Provide the [x, y] coordinate of the cell's center where the given text is located.  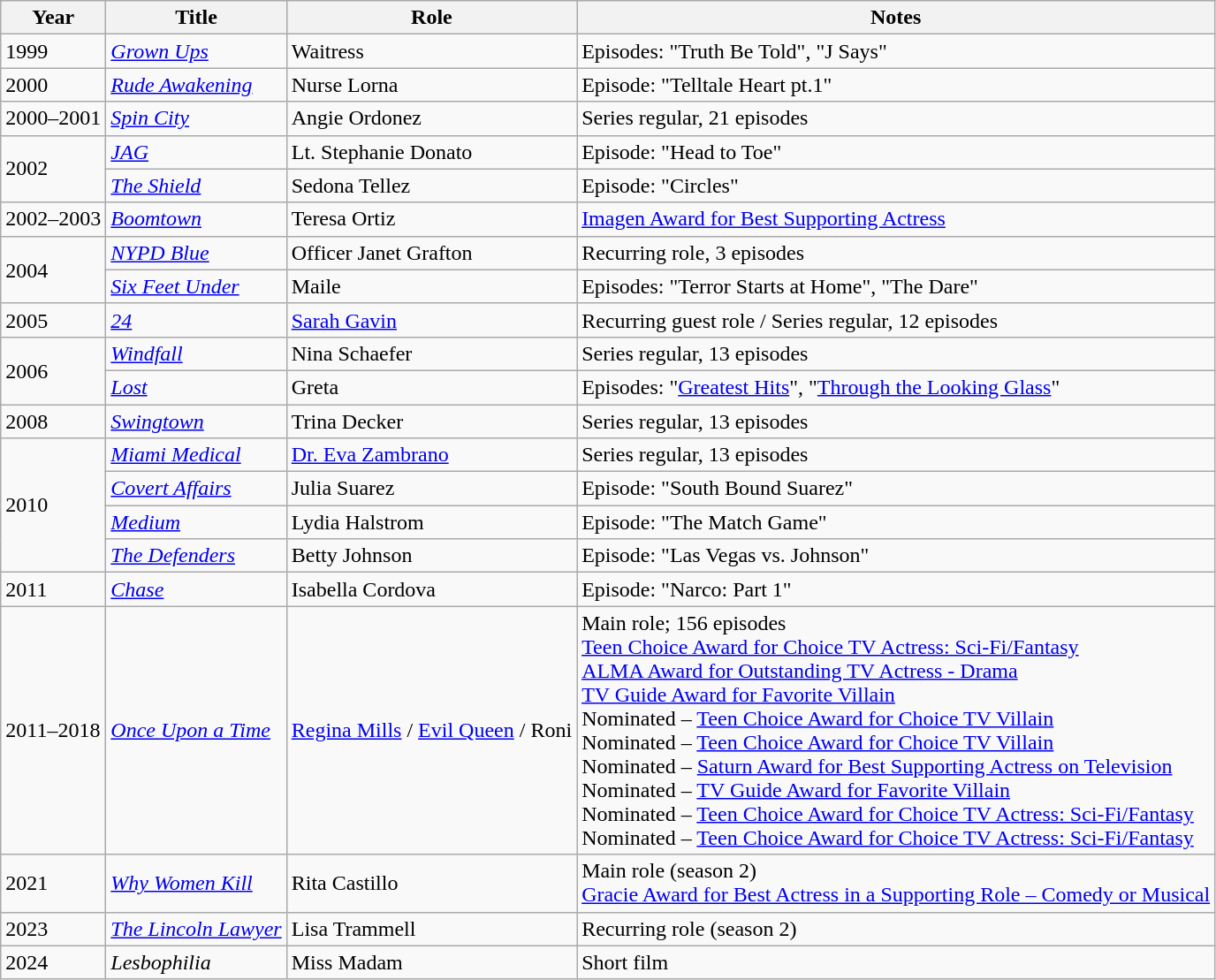
The Defenders [196, 556]
2006 [53, 370]
Recurring role (season 2) [896, 929]
Notes [896, 18]
Swingtown [196, 422]
Rude Awakening [196, 85]
Lost [196, 387]
Lisa Trammell [431, 929]
Recurring role, 3 episodes [896, 253]
Isabella Cordova [431, 589]
Episodes: "Truth Be Told", "J Says" [896, 51]
Role [431, 18]
Title [196, 18]
2002–2003 [53, 219]
Betty Johnson [431, 556]
Julia Suarez [431, 489]
2011 [53, 589]
JAG [196, 152]
24 [196, 320]
NYPD Blue [196, 253]
Lesbophilia [196, 962]
Episode: "South Bound Suarez" [896, 489]
2021 [53, 884]
Angie Ordonez [431, 118]
Nina Schaefer [431, 353]
Six Feet Under [196, 286]
Teresa Ortiz [431, 219]
Boomtown [196, 219]
2011–2018 [53, 730]
Episodes: "Terror Starts at Home", "The Dare" [896, 286]
Spin City [196, 118]
Episode: "Telltale Heart pt.1" [896, 85]
Officer Janet Grafton [431, 253]
Main role (season 2)Gracie Award for Best Actress in a Supporting Role – Comedy or Musical [896, 884]
The Lincoln Lawyer [196, 929]
Miss Madam [431, 962]
Dr. Eva Zambrano [431, 455]
Lt. Stephanie Donato [431, 152]
Imagen Award for Best Supporting Actress [896, 219]
Episode: "Las Vegas vs. Johnson" [896, 556]
Short film [896, 962]
Waitress [431, 51]
Grown Ups [196, 51]
2004 [53, 270]
Medium [196, 522]
2000–2001 [53, 118]
2023 [53, 929]
Episode: "Circles" [896, 186]
The Shield [196, 186]
2002 [53, 169]
Episode: "The Match Game" [896, 522]
2000 [53, 85]
2005 [53, 320]
Trina Decker [431, 422]
Chase [196, 589]
2010 [53, 505]
Episode: "Head to Toe" [896, 152]
Once Upon a Time [196, 730]
Sarah Gavin [431, 320]
Series regular, 21 episodes [896, 118]
Windfall [196, 353]
2008 [53, 422]
Nurse Lorna [431, 85]
Lydia Halstrom [431, 522]
Sedona Tellez [431, 186]
Year [53, 18]
Covert Affairs [196, 489]
Miami Medical [196, 455]
Rita Castillo [431, 884]
Recurring guest role / Series regular, 12 episodes [896, 320]
Episode: "Narco: Part 1" [896, 589]
2024 [53, 962]
Maile [431, 286]
Greta [431, 387]
Why Women Kill [196, 884]
Episodes: "Greatest Hits", "Through the Looking Glass" [896, 387]
1999 [53, 51]
Regina Mills / Evil Queen / Roni [431, 730]
